Scan for the cell matching the given text and deliver its (x, y) coordinate at center. 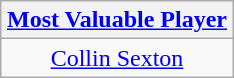
Most Valuable Player (116, 20)
Collin Sexton (116, 58)
